Return [X, Y] of the center of cell containing provided text 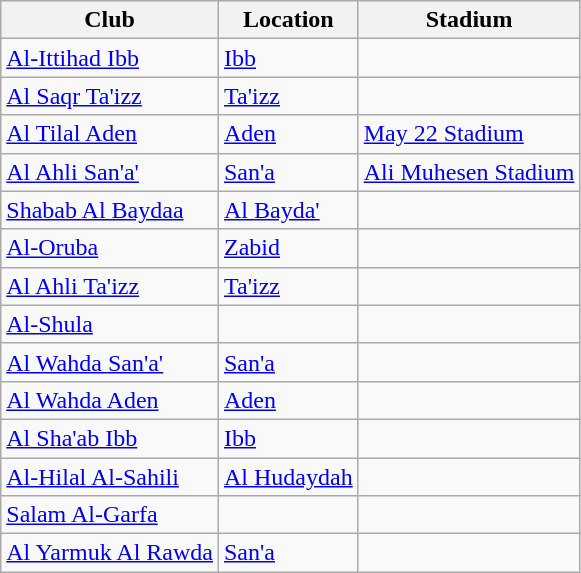
May 22 Stadium [469, 134]
Al Ahli Ta'izz [110, 286]
Al Sha'ab Ibb [110, 438]
Location [288, 20]
Al-Ittihad Ibb [110, 58]
Al-Shula [110, 324]
Al Ahli San'a' [110, 172]
Shabab Al Baydaa [110, 210]
Al Bayda' [288, 210]
Al Tilal Aden [110, 134]
Club [110, 20]
Stadium [469, 20]
Al Saqr Ta'izz [110, 96]
Al-Oruba [110, 248]
Al Wahda Aden [110, 400]
Ali Muhesen Stadium [469, 172]
Al Hudaydah [288, 477]
Salam Al-Garfa [110, 515]
Zabid [288, 248]
Al Yarmuk Al Rawda [110, 553]
Al-Hilal Al-Sahili [110, 477]
Al Wahda San'a' [110, 362]
